For the text-containing cell, return its midpoint in (X, Y) coordinate format. 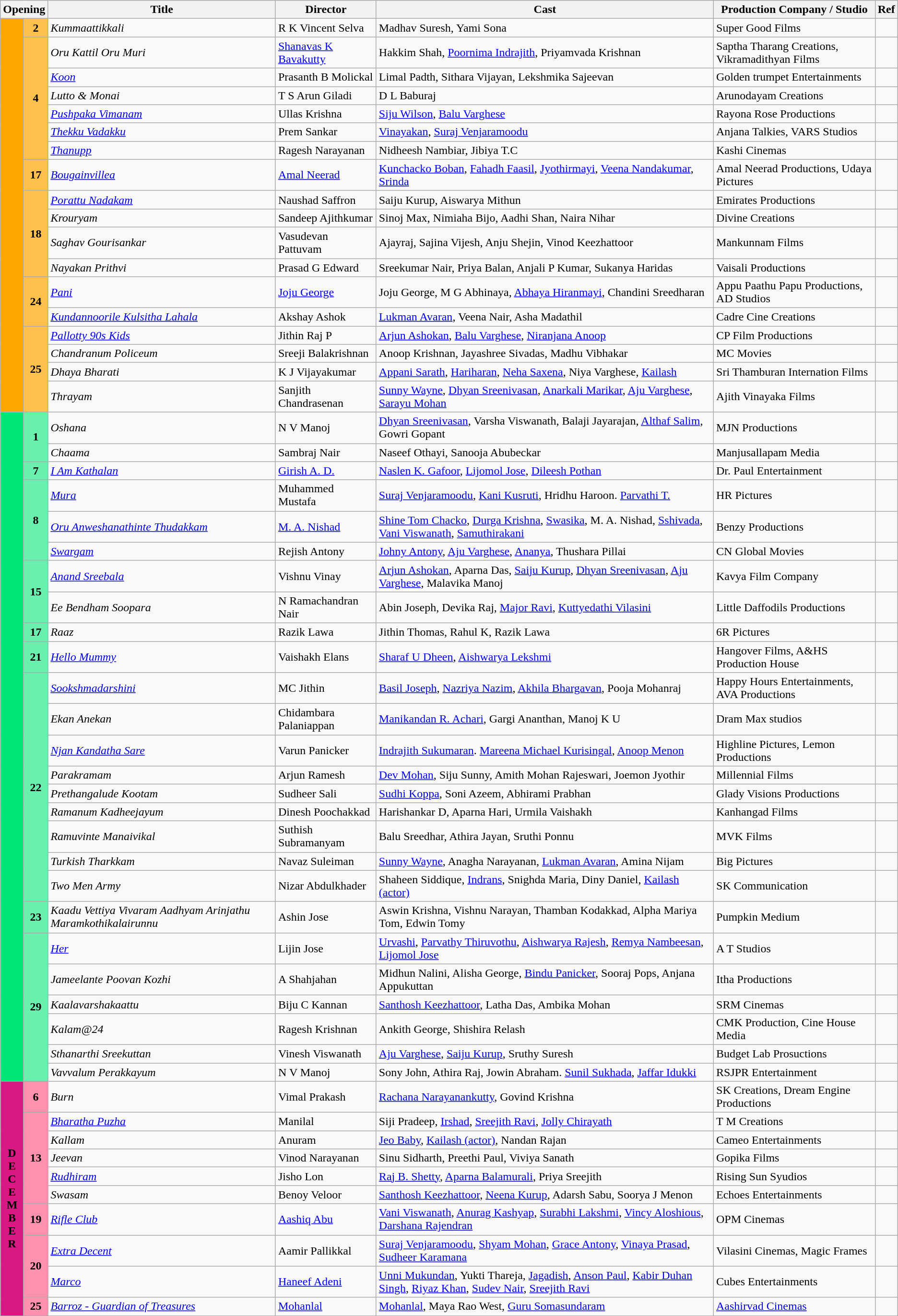
Porattu Nadakam (162, 200)
Jeo Baby, Kailash (actor), Nandan Rajan (545, 1140)
Appani Sarath, Hariharan, Neha Saxena, Niya Varghese, Kailash (545, 372)
1 (35, 437)
Joju George, M G Abhinaya, Abhaya Hiranmayi, Chandini Sreedharan (545, 293)
Naslen K. Gafoor, Lijomol Jose, Dileesh Pothan (545, 471)
Chaama (162, 452)
Muhammed Mustafa (326, 495)
Her (162, 948)
Bharatha Puzha (162, 1122)
Kummaattikkali (162, 28)
Midhun Nalini, Alisha George, Bindu Panicker, Sooraj Pops, Anjana Appukuttan (545, 980)
Raaz (162, 632)
19 (35, 1220)
Nizar Abdulkhader (326, 886)
Suraj Venjaramoodu, Kani Kusruti, Hridhu Haroon. Parvathi T. (545, 495)
Ragesh Narayanan (326, 150)
Rayona Rose Productions (794, 114)
Happy Hours Entertainments, AVA Productions (794, 688)
Manjusallapam Media (794, 452)
Basil Joseph, Nazriya Nazim, Akhila Bhargavan, Pooja Mohanraj (545, 688)
Cadre Cine Creations (794, 317)
Bougainvillea (162, 175)
Aashirvad Cinemas (794, 1306)
Sookshmadarshini (162, 688)
Vavvalum Perakkayum (162, 1072)
Suthish Subramanyam (326, 837)
Urvashi, Parvathy Thiruvothu, Aishwarya Rajesh, Remya Nambeesan, Lijomol Jose (545, 948)
Pumpkin Medium (794, 917)
Sudhi Koppa, Soni Azeem, Abhirami Prabhan (545, 794)
2 (35, 28)
Marco (162, 1282)
Cubes Entertainments (794, 1282)
Anjana Talkies, VARS Studios (794, 132)
Mankunnam Films (794, 243)
Pallotty 90s Kids (162, 335)
Sandeep Ajithkumar (326, 218)
Sinoj Max, Nimiaha Bijo, Aadhi Shan, Naira Nihar (545, 218)
Njan Kandatha Sare (162, 750)
Ekan Anekan (162, 720)
Vaisali Productions (794, 267)
Sanjith Chandrasenan (326, 396)
Rudhiram (162, 1176)
Shine Tom Chacko, Durga Krishna, Swasika, M. A. Nishad, Sshivada, Vani Viswanath, Samuthirakani (545, 527)
29 (35, 1007)
Krouryam (162, 218)
N Ramachandran Nair (326, 607)
Benzy Productions (794, 527)
Biju C Kannan (326, 1004)
Nayakan Prithvi (162, 267)
Big Pictures (794, 861)
Kashi Cinemas (794, 150)
Cast (545, 10)
Amal Neerad Productions, Udaya Pictures (794, 175)
Rachana Narayanankutty, Govind Krishna (545, 1097)
Production Company / Studio (794, 10)
Ashin Jose (326, 917)
24 (35, 301)
Saiju Kurup, Aiswarya Mithun (545, 200)
Lukman Avaran, Veena Nair, Asha Madathil (545, 317)
Thekku Vadakku (162, 132)
Dinesh Poochakkad (326, 812)
Vishnu Vinay (326, 576)
Dhaya Bharati (162, 372)
Saptha Tharang Creations, Vikramadithyan Films (794, 53)
Swasam (162, 1195)
Dr. Paul Entertainment (794, 471)
Jithin Raj P (326, 335)
Ajith Vinayaka Films (794, 396)
Mohanlal, Maya Rao West, Guru Somasundaram (545, 1306)
Sri Thamburan Internation Films (794, 372)
Sunny Wayne, Dhyan Sreenivasan, Anarkali Marikar, Aju Varghese, Sarayu Mohan (545, 396)
21 (35, 656)
A Shahjahan (326, 980)
Indrajith Sukumaran. Mareena Michael Kurisingal, Anoop Menon (545, 750)
Varun Panicker (326, 750)
Vilasini Cinemas, Magic Frames (794, 1250)
Anuram (326, 1140)
Prasad G Edward (326, 267)
Divine Creations (794, 218)
Mohanlal (326, 1306)
Two Men Army (162, 886)
Kunchacko Boban, Fahadh Faasil, Jyothirmayi, Veena Nandakumar, Srinda (545, 175)
Raj B. Shetty, Aparna Balamurali, Priya Sreejith (545, 1176)
Itha Productions (794, 980)
Sambraj Nair (326, 452)
Sunny Wayne, Anagha Narayanan, Lukman Avaran, Amina Nijam (545, 861)
Sudheer Sali (326, 794)
20 (35, 1266)
Vani Viswanath, Anurag Kashyap, Surabhi Lakshmi, Vincy Aloshious, Darshana Rajendran (545, 1220)
Chidambara Palaniappan (326, 720)
Pushpaka Vimanam (162, 114)
Anand Sreebala (162, 576)
Arjun Ashokan, Aparna Das, Saiju Kurup, Dhyan Sreenivasan, Aju Varghese, Malavika Manoj (545, 576)
Benoy Veloor (326, 1195)
Anoop Krishnan, Jayashree Sivadas, Madhu Vibhakar (545, 354)
Dram Max studios (794, 720)
Navaz Suleiman (326, 861)
Vinesh Viswanath (326, 1054)
Madhav Suresh, Yami Sona (545, 28)
MVK Films (794, 837)
Glady Visions Productions (794, 794)
CN Global Movies (794, 551)
Manilal (326, 1122)
Hangover Films, A&HS Production House (794, 656)
Suraj Venjaramoodu, Shyam Mohan, Grace Antony, Vinaya Prasad, Sudheer Karamana (545, 1250)
Aamir Pallikkal (326, 1250)
Koon (162, 77)
Santhosh Keezhattoor, Neena Kurup, Adarsh Sabu, Soorya J Menon (545, 1195)
Mura (162, 495)
Ref (886, 10)
Director (326, 10)
Naseef Othayi, Sanooja Abubeckar (545, 452)
Oshana (162, 428)
Swargam (162, 551)
Jisho Lon (326, 1176)
SRM Cinemas (794, 1004)
Arjun Ramesh (326, 775)
Johny Antony, Aju Varghese, Ananya, Thushara Pillai (545, 551)
Jameelante Poovan Kozhi (162, 980)
Hakkim Shah, Poornima Indrajith, Priyamvada Krishnan (545, 53)
MC Jithin (326, 688)
Hello Mummy (162, 656)
Unni Mukundan, Yukti Thareja, Jagadish, Anson Paul, Kabir Duhan Singh, Riyaz Khan, Sudev Nair, Sreejith Ravi (545, 1282)
Golden trumpet Entertainments (794, 77)
Haneef Adeni (326, 1282)
Echoes Entertainments (794, 1195)
Burn (162, 1097)
Aashiq Abu (326, 1220)
Little Daffodils Productions (794, 607)
Abin Joseph, Devika Raj, Major Ravi, Kuttyedathi Vilasini (545, 607)
DECEMBER (12, 1198)
Sony John, Athira Raj, Jowin Abraham. Sunil Sukhada, Jaffar Idukki (545, 1072)
6R Pictures (794, 632)
SK Communication (794, 886)
Aswin Krishna, Vishnu Narayan, Thamban Kodakkad, Alpha Mariya Tom, Edwin Tomy (545, 917)
Ullas Krishna (326, 114)
Gopika Films (794, 1158)
RSJPR Entertainment (794, 1072)
22 (35, 787)
HR Pictures (794, 495)
MC Movies (794, 354)
Budget Lab Prosuctions (794, 1054)
Emirates Productions (794, 200)
Kundannoorile Kulsitha Lahala (162, 317)
Vaishakh Elans (326, 656)
Arjun Ashokan, Balu Varghese, Niranjana Anoop (545, 335)
Ramuvinte Manaivikal (162, 837)
D L Baburaj (545, 95)
Kallam (162, 1140)
Shanavas K Bavakutty (326, 53)
M. A. Nishad (326, 527)
Thanupp (162, 150)
OPM Cinemas (794, 1220)
Thrayam (162, 396)
Sinu Sidharth, Preethi Paul, Viviya Sanath (545, 1158)
Jithin Thomas, Rahul K, Razik Lawa (545, 632)
SK Creations, Dream Engine Productions (794, 1097)
7 (35, 471)
Super Good Films (794, 28)
Manikandan R. Achari, Gargi Ananthan, Manoj K U (545, 720)
Santhosh Keezhattoor, Latha Das, Ambika Mohan (545, 1004)
Vimal Prakash (326, 1097)
13 (35, 1158)
CP Film Productions (794, 335)
Akshay Ashok (326, 317)
Cameo Entertainments (794, 1140)
A T Studios (794, 948)
Girish A. D. (326, 471)
Barroz - Guardian of Treasures (162, 1306)
Arunodayam Creations (794, 95)
Millennial Films (794, 775)
Siji Pradeep, Irshad, Sreejith Ravi, Jolly Chirayath (545, 1122)
Vinayakan, Suraj Venjaramoodu (545, 132)
Extra Decent (162, 1250)
4 (35, 98)
Nidheesh Nambiar, Jibiya T.C (545, 150)
Turkish Tharkkam (162, 861)
R K Vincent Selva (326, 28)
Kalam@24 (162, 1029)
Aju Varghese, Saiju Kurup, Sruthy Suresh (545, 1054)
6 (35, 1097)
18 (35, 233)
Sharaf U Dheen, Aishwarya Lekshmi (545, 656)
Pani (162, 293)
Oru Anweshanathinte Thudakkam (162, 527)
Shaheen Siddique, Indrans, Snighda Maria, Diny Daniel, Kailash (actor) (545, 886)
Ankith George, Shishira Relash (545, 1029)
Siju Wilson, Balu Varghese (545, 114)
Oru Kattil Oru Muri (162, 53)
Sthanarthi Sreekuttan (162, 1054)
Ramanum Kadheejayum (162, 812)
K J Vijayakumar (326, 372)
Dhyan Sreenivasan, Varsha Viswanath, Balaji Jayarajan, Althaf Salim, Gowri Gopant (545, 428)
Dev Mohan, Siju Sunny, Amith Mohan Rajeswari, Joemon Jyothir (545, 775)
Joju George (326, 293)
8 (35, 520)
Limal Padth, Sithara Vijayan, Lekshmika Sajeevan (545, 77)
Vasudevan Pattuvam (326, 243)
Parakramam (162, 775)
23 (35, 917)
MJN Productions (794, 428)
T M Creations (794, 1122)
CMK Production, Cine House Media (794, 1029)
T S Arun Giladi (326, 95)
Highline Pictures, Lemon Productions (794, 750)
Balu Sreedhar, Athira Jayan, Sruthi Ponnu (545, 837)
Kaalavarshakaattu (162, 1004)
Appu Paathu Papu Productions, AD Studios (794, 293)
I Am Kathalan (162, 471)
Jeevan (162, 1158)
Ee Bendham Soopara (162, 607)
Saghav Gourisankar (162, 243)
Prethangalude Kootam (162, 794)
Prem Sankar (326, 132)
Rifle Club (162, 1220)
Kanhangad Films (794, 812)
Chandranum Policeum (162, 354)
Lutto & Monai (162, 95)
Rising Sun Syudios (794, 1176)
Ragesh Krishnan (326, 1029)
Ajayraj, Sajina Vijesh, Anju Shejin, Vinod Keezhattoor (545, 243)
Kaadu Vettiya Vivaram Aadhyam Arinjathu Maramkothikalairunnu (162, 917)
Rejish Antony (326, 551)
Sreekumar Nair, Priya Balan, Anjali P Kumar, Sukanya Haridas (545, 267)
15 (35, 592)
Prasanth B Molickal (326, 77)
Opening (24, 10)
Vinod Narayanan (326, 1158)
Harishankar D, Aparna Hari, Urmila Vaishakh (545, 812)
Title (162, 10)
Kavya Film Company (794, 576)
Amal Neerad (326, 175)
Sreeji Balakrishnan (326, 354)
Naushad Saffron (326, 200)
Razik Lawa (326, 632)
Lijin Jose (326, 948)
